Return (X, Y) of the center of cell containing provided text 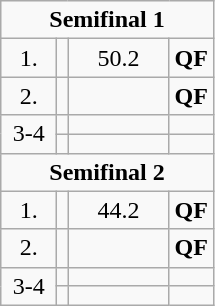
Semifinal 1 (108, 20)
Semifinal 2 (108, 172)
50.2 (118, 58)
44.2 (118, 210)
